Output the (x, y) coordinate of the center of the cell containing the given text.  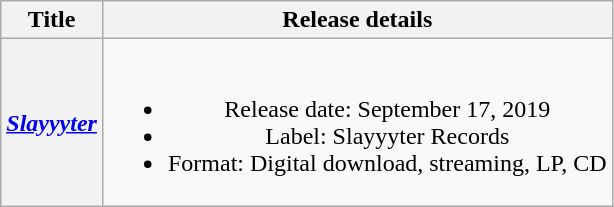
Slayyyter (52, 122)
Release date: September 17, 2019Label: Slayyyter RecordsFormat: Digital download, streaming, LP, CD (357, 122)
Release details (357, 20)
Title (52, 20)
